Scan for the cell matching the given text and deliver its [x, y] coordinate at center. 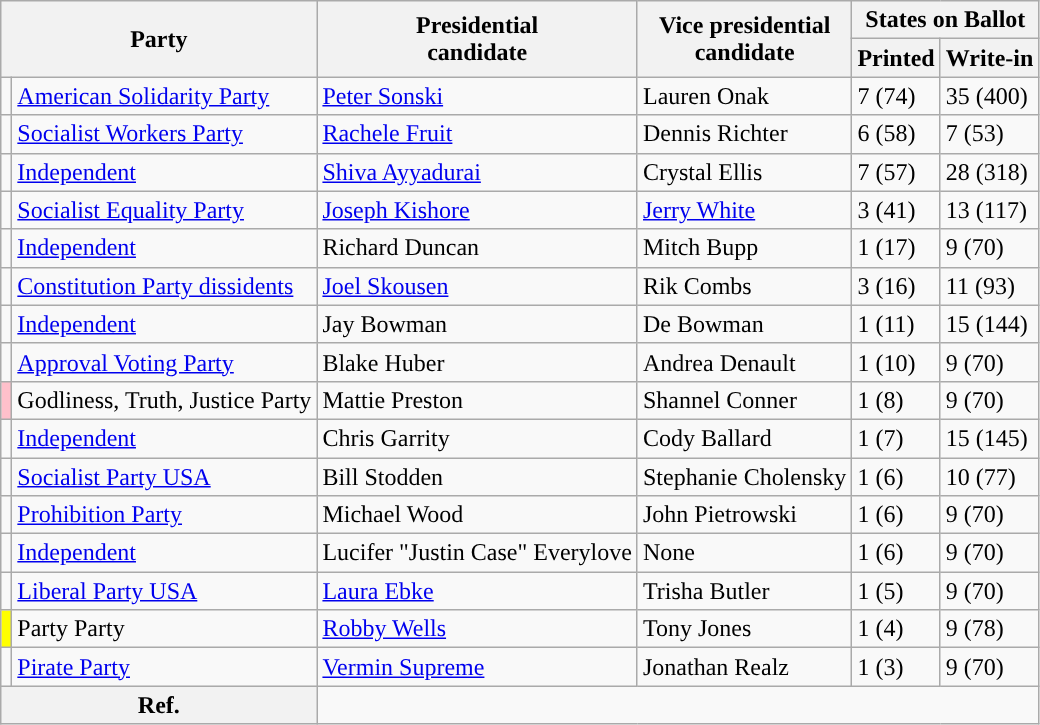
Jay Bowman [478, 324]
Party [159, 39]
Lucifer "Justin Case" Everylove [478, 553]
1 (5) [896, 591]
Andrea Denault [744, 362]
Ref. [159, 705]
Pirate Party [164, 667]
Trisha Butler [744, 591]
15 (145) [990, 438]
Presidentialcandidate [478, 39]
Printed [896, 58]
Joel Skousen [478, 286]
Shannel Conner [744, 400]
Liberal Party USA [164, 591]
7 (57) [896, 172]
Richard Duncan [478, 248]
Tony Jones [744, 629]
9 (78) [990, 629]
Vermin Supreme [478, 667]
States on Ballot [946, 20]
1 (10) [896, 362]
None [744, 553]
7 (53) [990, 134]
28 (318) [990, 172]
Lauren Onak [744, 96]
Michael Wood [478, 515]
6 (58) [896, 134]
13 (117) [990, 210]
Stephanie Cholensky [744, 477]
John Pietrowski [744, 515]
Mattie Preston [478, 400]
Rachele Fruit [478, 134]
Dennis Richter [744, 134]
1 (4) [896, 629]
Prohibition Party [164, 515]
Robby Wells [478, 629]
Jerry White [744, 210]
11 (93) [990, 286]
1 (8) [896, 400]
3 (16) [896, 286]
Write-in [990, 58]
Chris Garrity [478, 438]
Laura Ebke [478, 591]
1 (11) [896, 324]
Constitution Party dissidents [164, 286]
Peter Sonski [478, 96]
Godliness, Truth, Justice Party [164, 400]
Crystal Ellis [744, 172]
Cody Ballard [744, 438]
35 (400) [990, 96]
7 (74) [896, 96]
Blake Huber [478, 362]
15 (144) [990, 324]
10 (77) [990, 477]
1 (3) [896, 667]
De Bowman [744, 324]
3 (41) [896, 210]
1 (7) [896, 438]
Approval Voting Party [164, 362]
Shiva Ayyadurai [478, 172]
Party Party [164, 629]
American Solidarity Party [164, 96]
Joseph Kishore [478, 210]
Socialist Equality Party [164, 210]
Jonathan Realz [744, 667]
Mitch Bupp [744, 248]
Bill Stodden [478, 477]
1 (17) [896, 248]
Vice presidentialcandidate [744, 39]
Rik Combs [744, 286]
Socialist Workers Party [164, 134]
Socialist Party USA [164, 477]
